Find where the given text appears and provide that cell's center as [X, Y] coordinate. 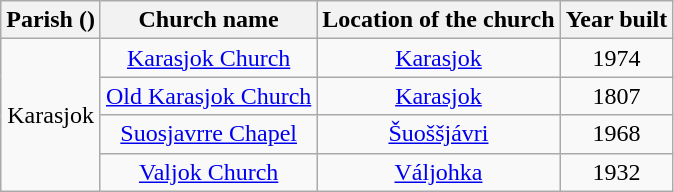
Parish () [51, 20]
1974 [616, 58]
Location of the church [438, 20]
Suosjavrre Chapel [208, 134]
Church name [208, 20]
1807 [616, 96]
Valjok Church [208, 172]
Váljohka [438, 172]
Year built [616, 20]
1968 [616, 134]
Karasjok Church [208, 58]
Šuoššjávri [438, 134]
1932 [616, 172]
Old Karasjok Church [208, 96]
